From the cell containing the given text, extract its center point as [x, y] coordinate. 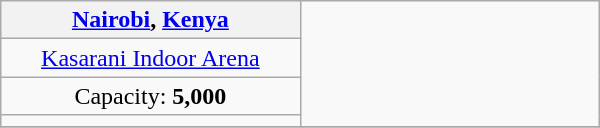
Capacity: 5,000 [150, 96]
Kasarani Indoor Arena [150, 58]
Nairobi, Kenya [150, 20]
